Search for the cell housing the specified text and yield its [X, Y] center coordinate. 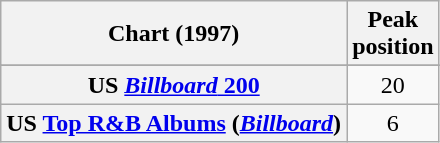
US Billboard 200 [174, 85]
Peakposition [393, 34]
20 [393, 85]
US Top R&B Albums (Billboard) [174, 123]
Chart (1997) [174, 34]
6 [393, 123]
